Return the [x, y] coordinate for the center point of the cell that contains the specified text.  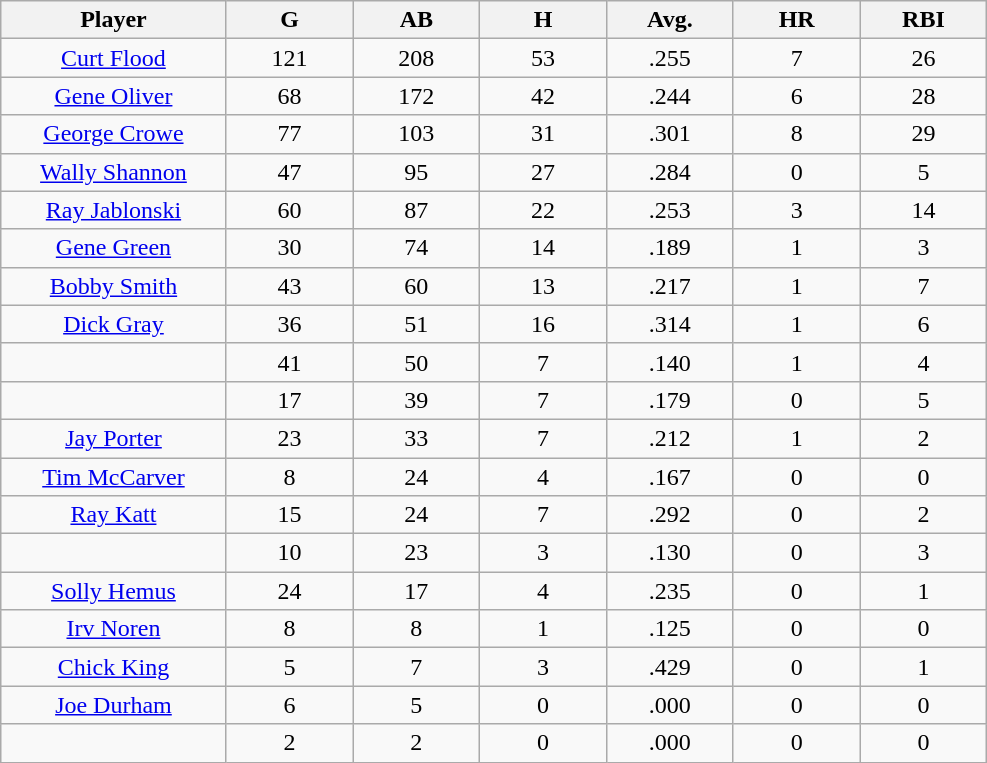
10 [290, 553]
AB [416, 20]
68 [290, 96]
.140 [670, 362]
41 [290, 362]
Player [114, 20]
G [290, 20]
Tim McCarver [114, 477]
.217 [670, 286]
208 [416, 58]
28 [924, 96]
Gene Oliver [114, 96]
77 [290, 134]
26 [924, 58]
172 [416, 96]
Avg. [670, 20]
.292 [670, 515]
42 [544, 96]
.429 [670, 667]
30 [290, 248]
36 [290, 324]
.212 [670, 438]
HR [796, 20]
Bobby Smith [114, 286]
.125 [670, 629]
22 [544, 210]
Gene Green [114, 248]
15 [290, 515]
95 [416, 172]
.244 [670, 96]
121 [290, 58]
RBI [924, 20]
Jay Porter [114, 438]
29 [924, 134]
16 [544, 324]
Dick Gray [114, 324]
13 [544, 286]
53 [544, 58]
.314 [670, 324]
.130 [670, 553]
Ray Jablonski [114, 210]
H [544, 20]
47 [290, 172]
Chick King [114, 667]
31 [544, 134]
39 [416, 400]
43 [290, 286]
Irv Noren [114, 629]
27 [544, 172]
Wally Shannon [114, 172]
.301 [670, 134]
74 [416, 248]
.255 [670, 58]
50 [416, 362]
Joe Durham [114, 705]
Solly Hemus [114, 591]
.284 [670, 172]
87 [416, 210]
.253 [670, 210]
.189 [670, 248]
Ray Katt [114, 515]
.235 [670, 591]
103 [416, 134]
Curt Flood [114, 58]
33 [416, 438]
.179 [670, 400]
George Crowe [114, 134]
.167 [670, 477]
51 [416, 324]
